From the cell containing the given text, extract its center point as (X, Y) coordinate. 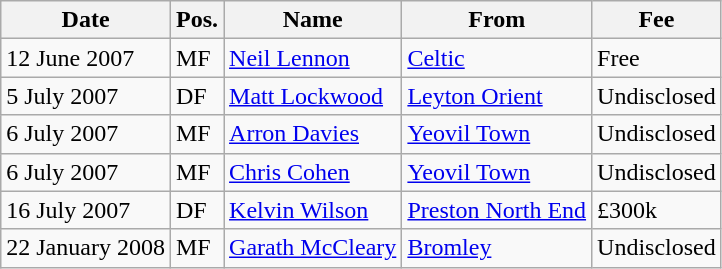
Arron Davies (313, 134)
16 July 2007 (86, 210)
Bromley (497, 248)
Name (313, 20)
Free (657, 58)
Leyton Orient (497, 96)
12 June 2007 (86, 58)
Matt Lockwood (313, 96)
£300k (657, 210)
Preston North End (497, 210)
Fee (657, 20)
Pos. (196, 20)
Garath McCleary (313, 248)
5 July 2007 (86, 96)
Chris Cohen (313, 172)
Kelvin Wilson (313, 210)
Celtic (497, 58)
From (497, 20)
22 January 2008 (86, 248)
Date (86, 20)
Neil Lennon (313, 58)
